Identify which cell holds the provided text, then report its (x, y) central coordinate. 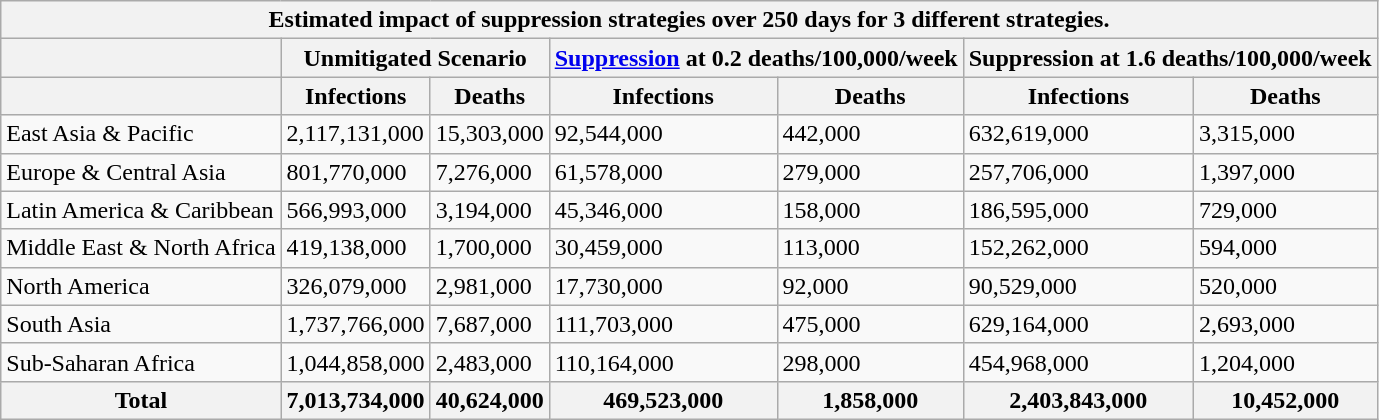
279,000 (870, 172)
Total (141, 400)
520,000 (1285, 286)
Middle East & North Africa (141, 248)
629,164,000 (1078, 324)
7,013,734,000 (356, 400)
257,706,000 (1078, 172)
90,529,000 (1078, 286)
Sub-Saharan Africa (141, 362)
South Asia (141, 324)
1,044,858,000 (356, 362)
152,262,000 (1078, 248)
475,000 (870, 324)
632,619,000 (1078, 134)
92,544,000 (663, 134)
17,730,000 (663, 286)
61,578,000 (663, 172)
113,000 (870, 248)
7,276,000 (490, 172)
Estimated impact of suppression strategies over 250 days for 3 different strategies. (690, 20)
110,164,000 (663, 362)
158,000 (870, 210)
North America (141, 286)
15,303,000 (490, 134)
594,000 (1285, 248)
1,737,766,000 (356, 324)
2,117,131,000 (356, 134)
92,000 (870, 286)
186,595,000 (1078, 210)
111,703,000 (663, 324)
454,968,000 (1078, 362)
1,397,000 (1285, 172)
Latin America & Caribbean (141, 210)
30,459,000 (663, 248)
442,000 (870, 134)
1,700,000 (490, 248)
Europe & Central Asia (141, 172)
40,624,000 (490, 400)
7,687,000 (490, 324)
419,138,000 (356, 248)
3,315,000 (1285, 134)
Unmitigated Scenario (415, 58)
Suppression at 1.6 deaths/100,000/week (1170, 58)
2,981,000 (490, 286)
1,204,000 (1285, 362)
801,770,000 (356, 172)
729,000 (1285, 210)
2,403,843,000 (1078, 400)
3,194,000 (490, 210)
566,993,000 (356, 210)
1,858,000 (870, 400)
45,346,000 (663, 210)
10,452,000 (1285, 400)
2,483,000 (490, 362)
326,079,000 (356, 286)
469,523,000 (663, 400)
Suppression at 0.2 deaths/100,000/week (756, 58)
East Asia & Pacific (141, 134)
2,693,000 (1285, 324)
298,000 (870, 362)
